Identify which cell holds the provided text, then report its (x, y) central coordinate. 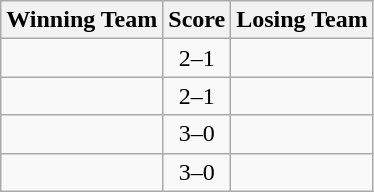
Losing Team (302, 20)
Winning Team (82, 20)
Score (197, 20)
